Return the (X, Y) coordinate for the center point of the cell that contains the specified text.  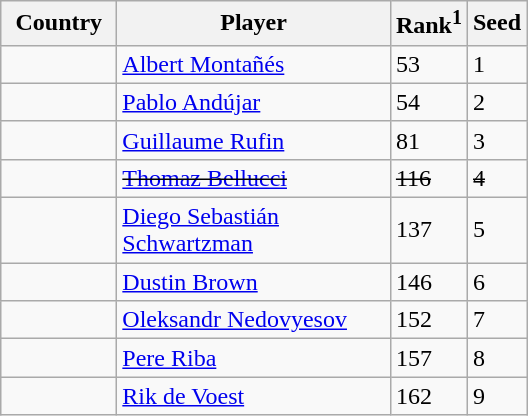
Rik de Voest (254, 396)
2 (496, 102)
Oleksandr Nedovyesov (254, 320)
3 (496, 140)
Thomaz Bellucci (254, 178)
Country (59, 24)
7 (496, 320)
157 (428, 358)
9 (496, 396)
Dustin Brown (254, 282)
53 (428, 64)
Rank1 (428, 24)
137 (428, 230)
81 (428, 140)
152 (428, 320)
Seed (496, 24)
5 (496, 230)
54 (428, 102)
6 (496, 282)
Diego Sebastián Schwartzman (254, 230)
116 (428, 178)
Albert Montañés (254, 64)
146 (428, 282)
Guillaume Rufin (254, 140)
Pablo Andújar (254, 102)
8 (496, 358)
162 (428, 396)
Pere Riba (254, 358)
4 (496, 178)
Player (254, 24)
1 (496, 64)
